From the cell containing the given text, extract its center point as [X, Y] coordinate. 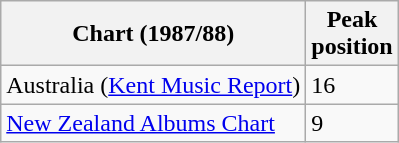
16 [352, 85]
New Zealand Albums Chart [154, 123]
Peakposition [352, 34]
Chart (1987/88) [154, 34]
9 [352, 123]
Australia (Kent Music Report) [154, 85]
